From the cell containing the given text, extract its center point as [x, y] coordinate. 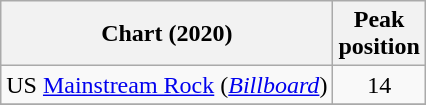
Chart (2020) [167, 34]
US Mainstream Rock (Billboard) [167, 85]
14 [379, 85]
Peakposition [379, 34]
